Provide the [x, y] coordinate of the cell's center where the given text is located.  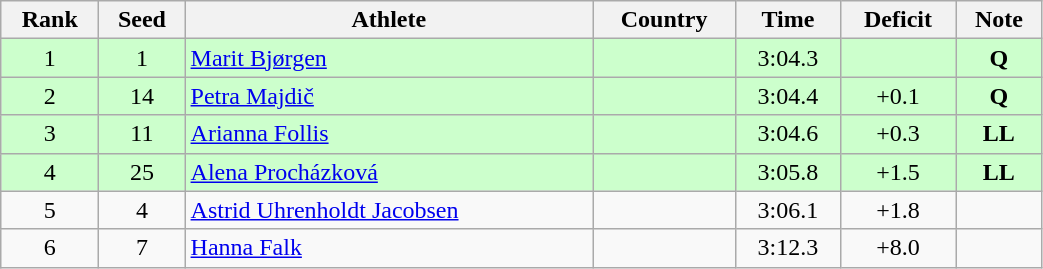
14 [142, 96]
+1.8 [898, 210]
+0.3 [898, 134]
Marit Bjørgen [389, 58]
7 [142, 248]
Petra Majdič [389, 96]
3:04.6 [788, 134]
25 [142, 172]
Rank [50, 20]
+8.0 [898, 248]
3:05.8 [788, 172]
Alena Procházková [389, 172]
Country [664, 20]
3:04.3 [788, 58]
11 [142, 134]
6 [50, 248]
Hanna Falk [389, 248]
Note [999, 20]
Time [788, 20]
3:06.1 [788, 210]
+0.1 [898, 96]
Astrid Uhrenholdt Jacobsen [389, 210]
Arianna Follis [389, 134]
Athlete [389, 20]
3:12.3 [788, 248]
3:04.4 [788, 96]
5 [50, 210]
Deficit [898, 20]
2 [50, 96]
3 [50, 134]
+1.5 [898, 172]
Seed [142, 20]
